Scan for the cell matching the given text and deliver its (x, y) coordinate at center. 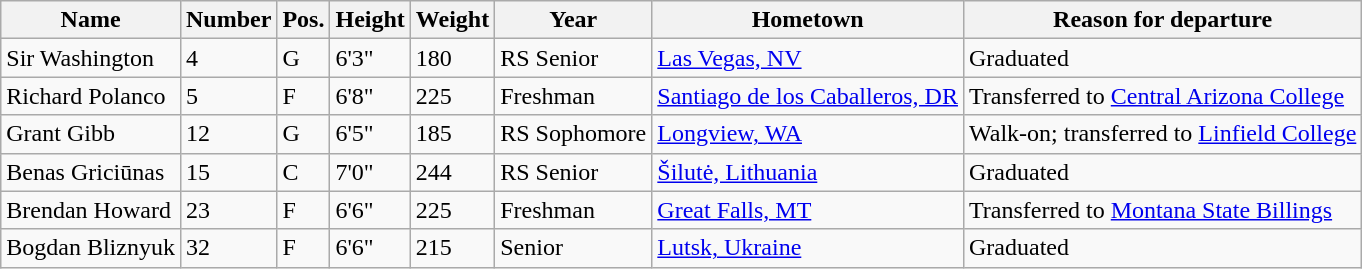
32 (228, 248)
6'8" (370, 96)
Height (370, 20)
Weight (452, 20)
Number (228, 20)
15 (228, 172)
Las Vegas, NV (808, 58)
6'5" (370, 134)
Great Falls, MT (808, 210)
5 (228, 96)
Walk-on; transferred to Linfield College (1162, 134)
Transferred to Central Arizona College (1162, 96)
Transferred to Montana State Billings (1162, 210)
4 (228, 58)
Sir Washington (91, 58)
6'3" (370, 58)
RS Sophomore (574, 134)
Grant Gibb (91, 134)
Benas Griciūnas (91, 172)
Brendan Howard (91, 210)
Name (91, 20)
Senior (574, 248)
Year (574, 20)
215 (452, 248)
Reason for departure (1162, 20)
12 (228, 134)
Richard Polanco (91, 96)
Pos. (304, 20)
7'0" (370, 172)
Hometown (808, 20)
180 (452, 58)
23 (228, 210)
Lutsk, Ukraine (808, 248)
185 (452, 134)
Šilutė, Lithuania (808, 172)
C (304, 172)
Bogdan Bliznyuk (91, 248)
244 (452, 172)
Longview, WA (808, 134)
Santiago de los Caballeros, DR (808, 96)
